Identify which cell holds the provided text, then report its [x, y] central coordinate. 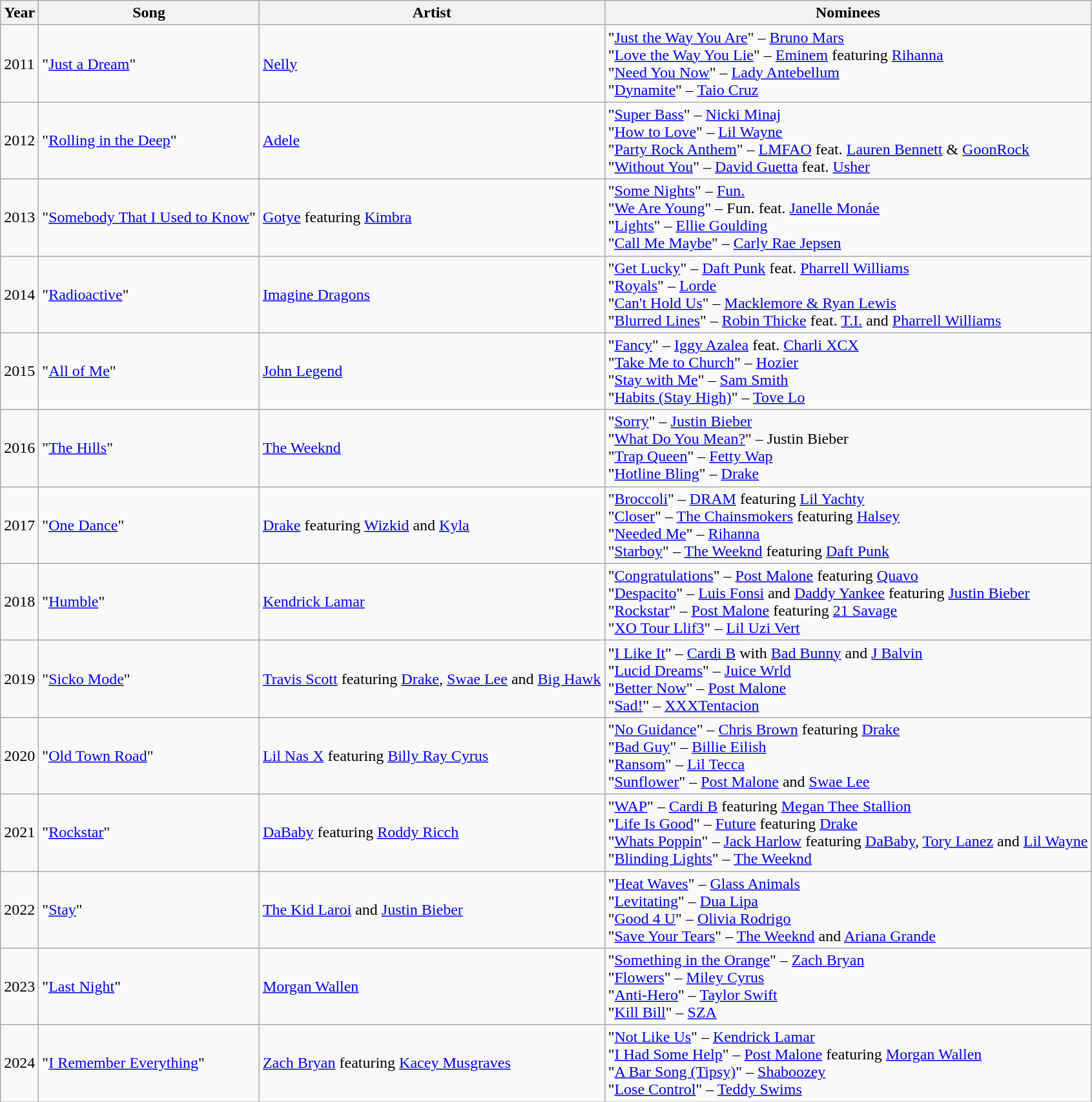
Year [19, 13]
Song [149, 13]
"Humble" [149, 602]
"All of Me" [149, 371]
Drake featuring Wizkid and Kyla [431, 525]
"The Hills" [149, 448]
"Stay" [149, 910]
2021 [19, 832]
"Rolling in the Deep" [149, 141]
"One Dance" [149, 525]
Lil Nas X featuring Billy Ray Cyrus [431, 756]
2017 [19, 525]
Artist [431, 13]
"Fancy" – Iggy Azalea feat. Charli XCX"Take Me to Church" – Hozier"Stay with Me" – Sam Smith"Habits (Stay High)" – Tove Lo [848, 371]
2013 [19, 217]
"I Like It" – Cardi B with Bad Bunny and J Balvin"Lucid Dreams" – Juice Wrld"Better Now" – Post Malone"Sad!" – XXXTentacion [848, 678]
2024 [19, 1063]
"Sicko Mode" [149, 678]
2023 [19, 987]
DaBaby featuring Roddy Ricch [431, 832]
"Just the Way You Are" – Bruno Mars"Love the Way You Lie" – Eminem featuring Rihanna"Need You Now" – Lady Antebellum"Dynamite" – Taio Cruz [848, 63]
Imagine Dragons [431, 295]
"Sorry" – Justin Bieber"What Do You Mean?" – Justin Bieber"Trap Queen" – Fetty Wap"Hotline Bling" – Drake [848, 448]
Adele [431, 141]
"Old Town Road" [149, 756]
2016 [19, 448]
Kendrick Lamar [431, 602]
2022 [19, 910]
Morgan Wallen [431, 987]
"Radioactive" [149, 295]
2012 [19, 141]
"Last Night" [149, 987]
"I Remember Everything" [149, 1063]
Gotye featuring Kimbra [431, 217]
"Broccoli" – DRAM featuring Lil Yachty"Closer" – The Chainsmokers featuring Halsey"Needed Me" – Rihanna"Starboy" – The Weeknd featuring Daft Punk [848, 525]
2018 [19, 602]
"Not Like Us" – Kendrick Lamar"I Had Some Help" – Post Malone featuring Morgan Wallen"A Bar Song (Tipsy)" – Shaboozey"Lose Control" – Teddy Swims [848, 1063]
2019 [19, 678]
"Some Nights" – Fun."We Are Young" – Fun. feat. Janelle Monáe"Lights" – Ellie Goulding"Call Me Maybe" – Carly Rae Jepsen [848, 217]
2011 [19, 63]
"Rockstar" [149, 832]
"Heat Waves" – Glass Animals"Levitating" – Dua Lipa"Good 4 U" – Olivia Rodrigo"Save Your Tears" – The Weeknd and Ariana Grande [848, 910]
The Kid Laroi and Justin Bieber [431, 910]
"No Guidance" – Chris Brown featuring Drake"Bad Guy" – Billie Eilish"Ransom" – Lil Tecca"Sunflower" – Post Malone and Swae Lee [848, 756]
Nominees [848, 13]
John Legend [431, 371]
"Just a Dream" [149, 63]
Nelly [431, 63]
Travis Scott featuring Drake, Swae Lee and Big Hawk [431, 678]
2014 [19, 295]
Zach Bryan featuring Kacey Musgraves [431, 1063]
"Somebody That I Used to Know" [149, 217]
2015 [19, 371]
The Weeknd [431, 448]
2020 [19, 756]
"Something in the Orange" – Zach Bryan"Flowers" – Miley Cyrus"Anti-Hero" – Taylor Swift"Kill Bill" – SZA [848, 987]
